Locate the cell with the specified text and output its [X, Y] center coordinate. 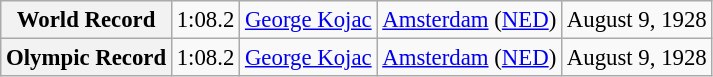
World Record [86, 20]
Olympic Record [86, 58]
